Return (X, Y) of the center of cell containing provided text 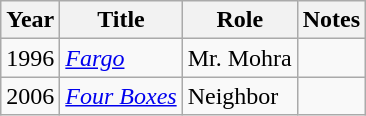
Role (240, 20)
2006 (30, 96)
Year (30, 20)
Neighbor (240, 96)
Title (121, 20)
Notes (331, 20)
Mr. Mohra (240, 58)
Fargo (121, 58)
1996 (30, 58)
Four Boxes (121, 96)
